From the cell containing the given text, extract its center point as (X, Y) coordinate. 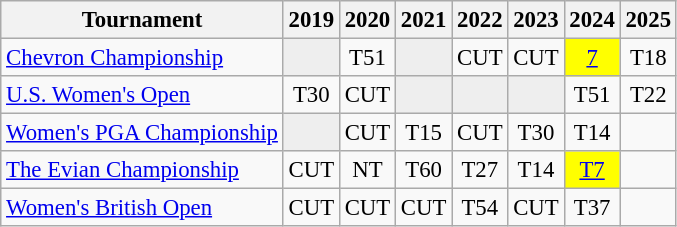
T15 (424, 133)
Women's PGA Championship (142, 133)
2021 (424, 20)
Tournament (142, 20)
T37 (592, 208)
T18 (648, 58)
T60 (424, 170)
T22 (648, 95)
Chevron Championship (142, 58)
2024 (592, 20)
T7 (592, 170)
2019 (311, 20)
2023 (536, 20)
2022 (480, 20)
NT (367, 170)
Women's British Open (142, 208)
U.S. Women's Open (142, 95)
The Evian Championship (142, 170)
2020 (367, 20)
2025 (648, 20)
7 (592, 58)
T54 (480, 208)
T27 (480, 170)
